Return the [x, y] coordinate for the center point of the cell that contains the specified text.  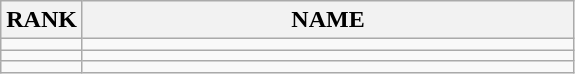
NAME [328, 20]
RANK [42, 20]
